Search for the cell housing the specified text and yield its [x, y] center coordinate. 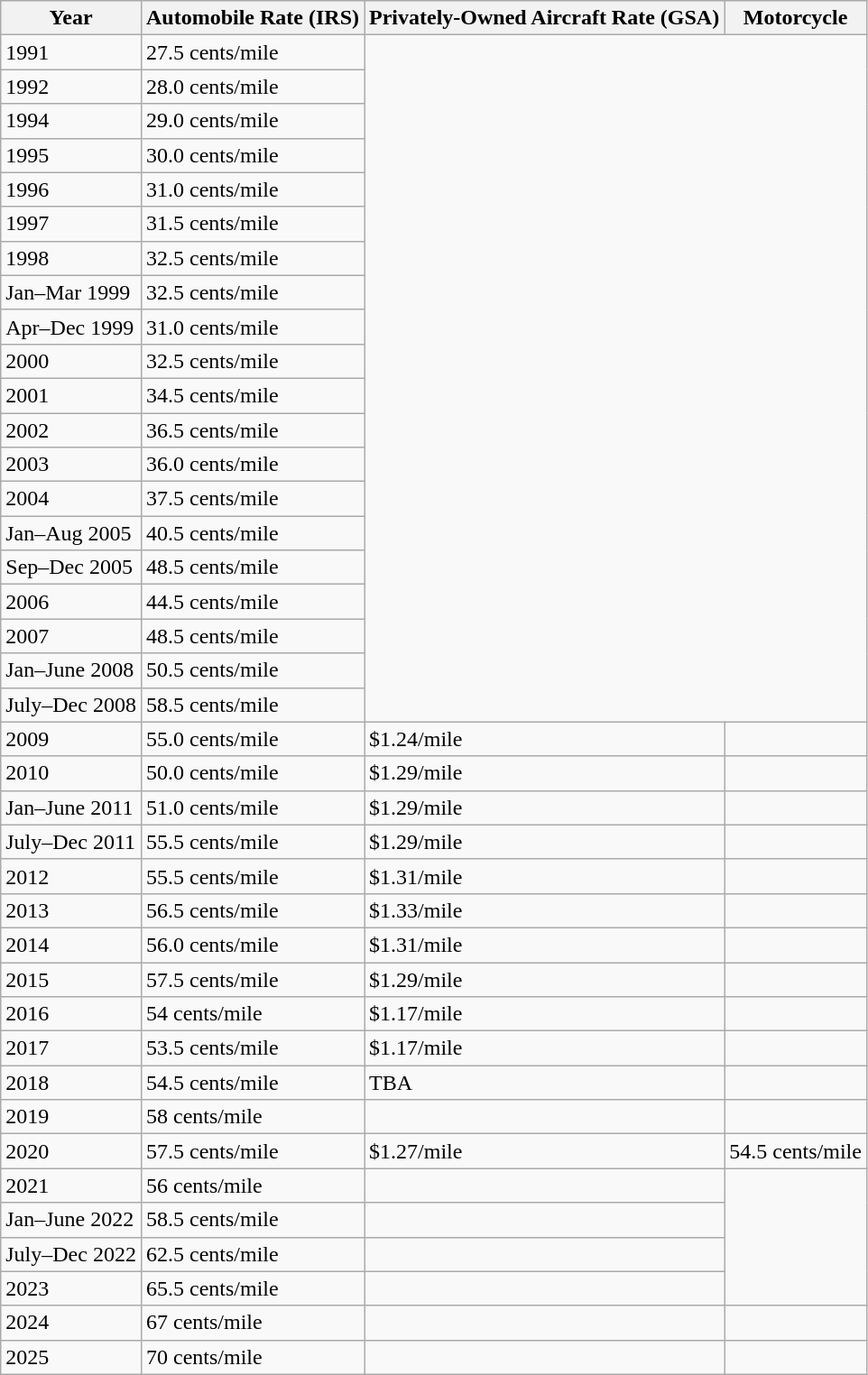
Automobile Rate (IRS) [253, 18]
53.5 cents/mile [253, 1048]
2020 [71, 1151]
Year [71, 18]
56.5 cents/mile [253, 910]
1995 [71, 155]
July–Dec 2022 [71, 1254]
62.5 cents/mile [253, 1254]
50.0 cents/mile [253, 773]
44.5 cents/mile [253, 602]
Jan–June 2011 [71, 807]
50.5 cents/mile [253, 670]
Jan–Aug 2005 [71, 533]
TBA [545, 1083]
Privately-Owned Aircraft Rate (GSA) [545, 18]
2025 [71, 1357]
56.0 cents/mile [253, 945]
$1.27/mile [545, 1151]
2014 [71, 945]
40.5 cents/mile [253, 533]
1991 [71, 52]
67 cents/mile [253, 1323]
2018 [71, 1083]
29.0 cents/mile [253, 121]
2001 [71, 395]
2012 [71, 876]
58 cents/mile [253, 1117]
70 cents/mile [253, 1357]
July–Dec 2008 [71, 705]
2003 [71, 465]
Motorcycle [796, 18]
2013 [71, 910]
July–Dec 2011 [71, 842]
Sep–Dec 2005 [71, 568]
28.0 cents/mile [253, 87]
2019 [71, 1117]
2010 [71, 773]
2002 [71, 430]
2024 [71, 1323]
2015 [71, 979]
Apr–Dec 1999 [71, 327]
Jan–Mar 1999 [71, 292]
1998 [71, 258]
55.0 cents/mile [253, 739]
$1.24/mile [545, 739]
2017 [71, 1048]
2006 [71, 602]
54 cents/mile [253, 1014]
27.5 cents/mile [253, 52]
$1.33/mile [545, 910]
65.5 cents/mile [253, 1288]
37.5 cents/mile [253, 499]
30.0 cents/mile [253, 155]
1992 [71, 87]
2007 [71, 636]
31.5 cents/mile [253, 224]
2009 [71, 739]
2000 [71, 361]
2023 [71, 1288]
36.0 cents/mile [253, 465]
Jan–June 2008 [71, 670]
2004 [71, 499]
36.5 cents/mile [253, 430]
2016 [71, 1014]
56 cents/mile [253, 1186]
Jan–June 2022 [71, 1220]
1997 [71, 224]
1994 [71, 121]
2021 [71, 1186]
51.0 cents/mile [253, 807]
34.5 cents/mile [253, 395]
1996 [71, 189]
